Return [x, y] of the center of cell containing provided text 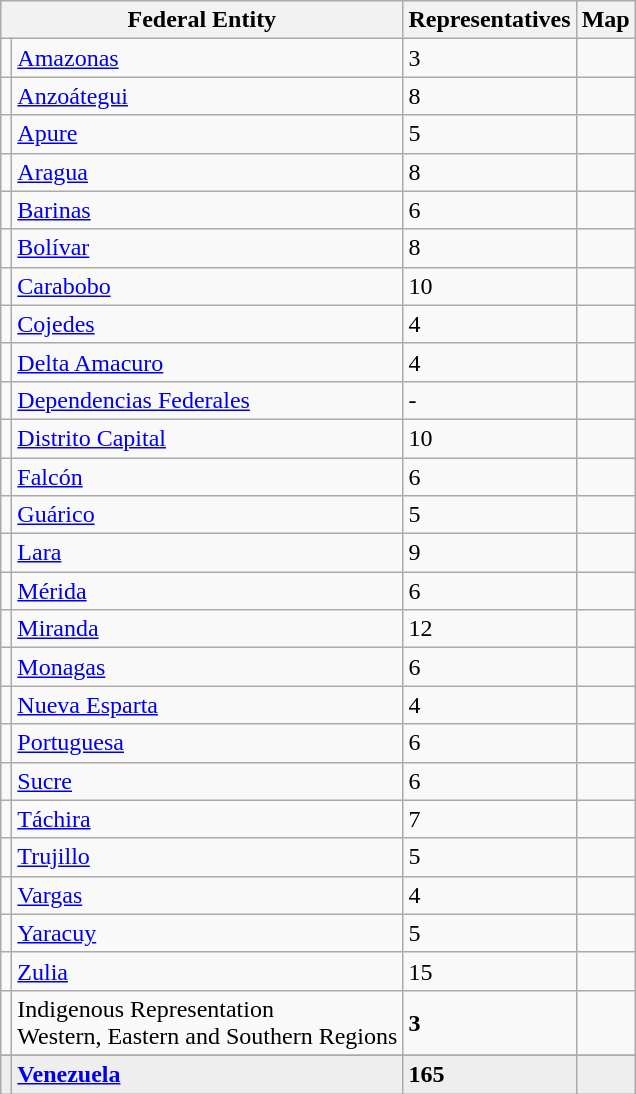
Amazonas [208, 58]
Monagas [208, 667]
9 [490, 553]
Sucre [208, 781]
Táchira [208, 819]
Guárico [208, 515]
Federal Entity [202, 20]
Lara [208, 553]
Bolívar [208, 248]
7 [490, 819]
Yaracuy [208, 933]
Apure [208, 134]
Trujillo [208, 857]
Carabobo [208, 286]
Venezuela [208, 1074]
Miranda [208, 629]
Indigenous RepresentationWestern, Eastern and Southern Regions [208, 1022]
Distrito Capital [208, 438]
Representatives [490, 20]
Map [606, 20]
12 [490, 629]
- [490, 400]
Mérida [208, 591]
Zulia [208, 971]
Aragua [208, 172]
Anzoátegui [208, 96]
Cojedes [208, 324]
15 [490, 971]
Vargas [208, 895]
Portuguesa [208, 743]
165 [490, 1074]
Barinas [208, 210]
Dependencias Federales [208, 400]
Nueva Esparta [208, 705]
Delta Amacuro [208, 362]
Falcón [208, 477]
